Determine the (x, y) coordinate at the center of the cell enclosing the given text.  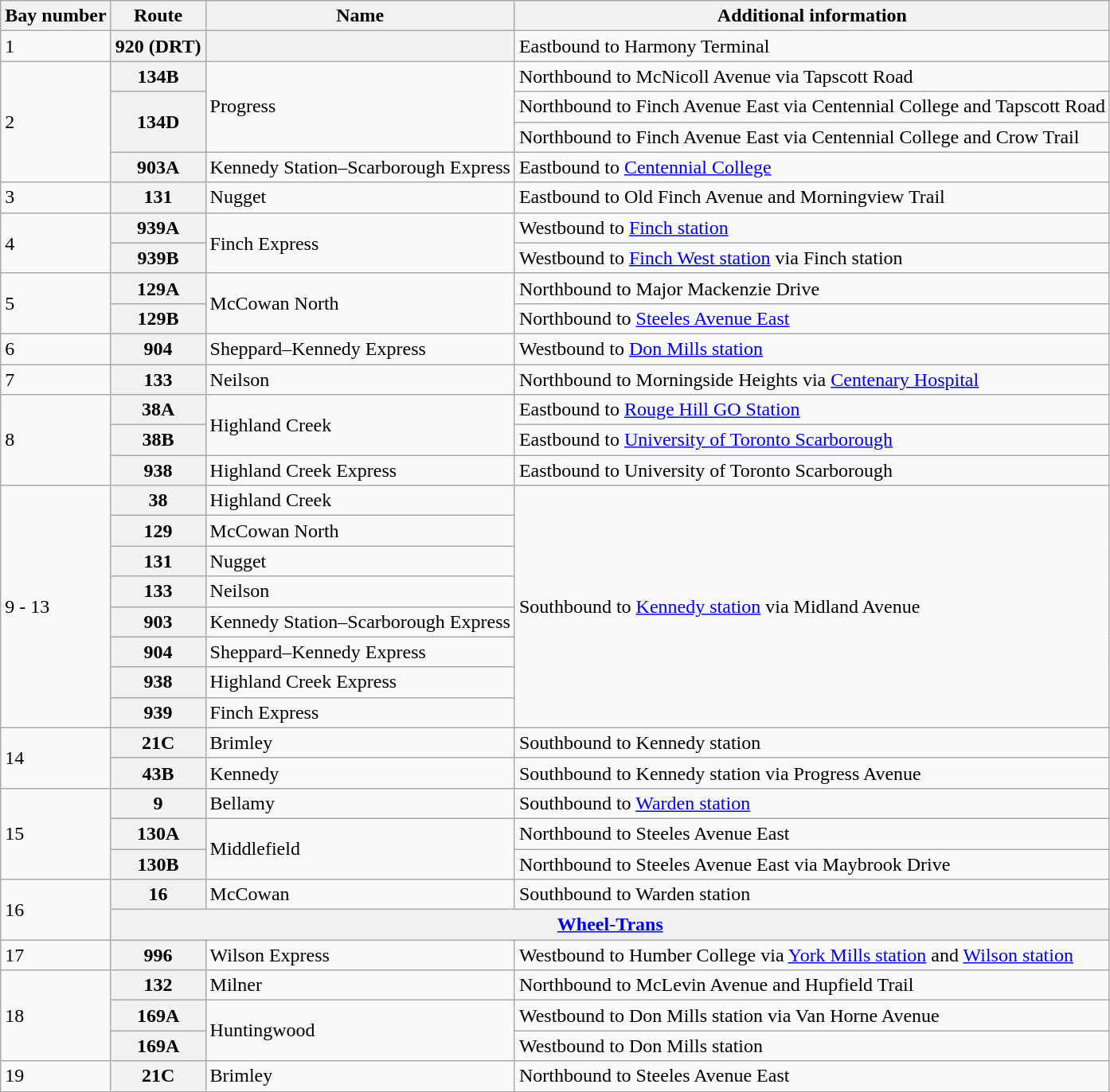
Westbound to Humber College via York Mills station and Wilson station (812, 955)
McCowan (360, 895)
129A (158, 288)
15 (56, 833)
3 (56, 197)
18 (56, 1016)
Huntingwood (360, 1031)
Wilson Express (360, 955)
Northbound to Morningside Heights via Centenary Hospital (812, 380)
9 - 13 (56, 606)
Southbound to Kennedy station via Midland Avenue (812, 606)
Northbound to Steeles Avenue East via Maybrook Drive (812, 864)
8 (56, 440)
Route (158, 16)
130B (158, 864)
Eastbound to Old Finch Avenue and Morningview Trail (812, 197)
939B (158, 258)
Eastbound to Centennial College (812, 167)
5 (56, 303)
19 (56, 1076)
Northbound to McNicoll Avenue via Tapscott Road (812, 76)
7 (56, 380)
1 (56, 46)
Kennedy (360, 773)
Progress (360, 107)
14 (56, 758)
Northbound to Finch Avenue East via Centennial College and Tapscott Road (812, 107)
9 (158, 803)
Additional information (812, 16)
939A (158, 228)
2 (56, 122)
903 (158, 622)
903A (158, 167)
134B (158, 76)
Milner (360, 985)
Northbound to Finch Avenue East via Centennial College and Crow Trail (812, 137)
Westbound to Don Mills station via Van Horne Avenue (812, 1016)
132 (158, 985)
Southbound to Kennedy station (812, 743)
Eastbound to Rouge Hill GO Station (812, 410)
38B (158, 440)
Northbound to McLevin Avenue and Hupfield Trail (812, 985)
6 (56, 349)
130A (158, 833)
Northbound to Major Mackenzie Drive (812, 288)
129B (158, 318)
Westbound to Finch station (812, 228)
17 (56, 955)
920 (DRT) (158, 46)
38 (158, 501)
134D (158, 122)
129 (158, 531)
Name (360, 16)
Eastbound to Harmony Terminal (812, 46)
Wheel-Trans (610, 925)
996 (158, 955)
38A (158, 410)
Westbound to Finch West station via Finch station (812, 258)
939 (158, 712)
4 (56, 243)
Southbound to Kennedy station via Progress Avenue (812, 773)
43B (158, 773)
Bellamy (360, 803)
Bay number (56, 16)
Middlefield (360, 848)
